Detect which cell encompasses the target text, then output its (x, y) center coordinate. 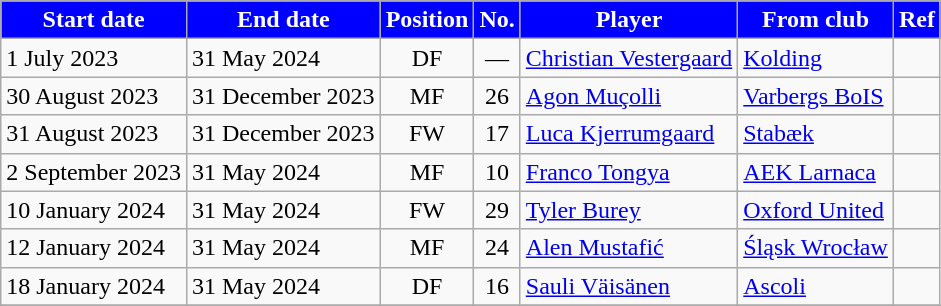
Ref (916, 20)
Position (427, 20)
Player (628, 20)
Alen Mustafić (628, 248)
Sauli Väisänen (628, 286)
30 August 2023 (94, 96)
10 (497, 172)
No. (497, 20)
Franco Tongya (628, 172)
26 (497, 96)
Oxford United (816, 210)
1 July 2023 (94, 58)
AEK Larnaca (816, 172)
Agon Muçolli (628, 96)
2 September 2023 (94, 172)
End date (283, 20)
Luca Kjerrumgaard (628, 134)
16 (497, 286)
29 (497, 210)
12 January 2024 (94, 248)
— (497, 58)
31 August 2023 (94, 134)
Christian Vestergaard (628, 58)
Start date (94, 20)
Stabæk (816, 134)
24 (497, 248)
18 January 2024 (94, 286)
Varbergs BoIS (816, 96)
Śląsk Wrocław (816, 248)
17 (497, 134)
Ascoli (816, 286)
Kolding (816, 58)
Tyler Burey (628, 210)
From club (816, 20)
10 January 2024 (94, 210)
